Scan for the cell matching the given text and deliver its [x, y] coordinate at center. 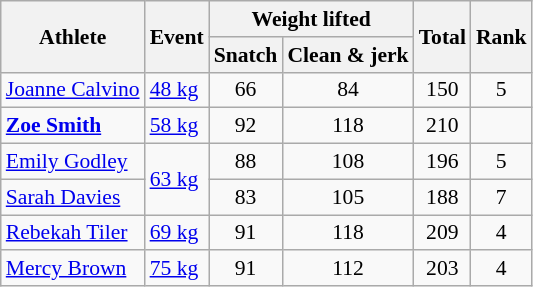
88 [246, 162]
188 [442, 197]
Clean & jerk [348, 55]
105 [348, 197]
Emily Godley [73, 162]
69 kg [177, 233]
7 [502, 197]
112 [348, 269]
Zoe Smith [73, 126]
Snatch [246, 55]
Sarah Davies [73, 197]
84 [348, 90]
58 kg [177, 126]
63 kg [177, 180]
75 kg [177, 269]
210 [442, 126]
Mercy Brown [73, 269]
209 [442, 233]
150 [442, 90]
Weight lifted [312, 19]
Athlete [73, 36]
Rank [502, 36]
83 [246, 197]
203 [442, 269]
92 [246, 126]
Joanne Calvino [73, 90]
108 [348, 162]
Event [177, 36]
Total [442, 36]
48 kg [177, 90]
Rebekah Tiler [73, 233]
196 [442, 162]
66 [246, 90]
